Detect which cell encompasses the target text, then output its (x, y) center coordinate. 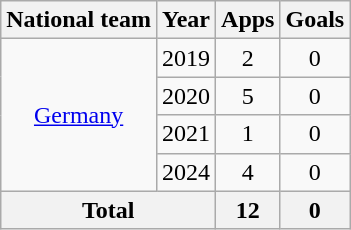
Year (186, 20)
2 (248, 58)
2021 (186, 134)
Goals (315, 20)
Germany (79, 115)
Apps (248, 20)
1 (248, 134)
4 (248, 172)
5 (248, 96)
Total (108, 210)
National team (79, 20)
2020 (186, 96)
12 (248, 210)
2024 (186, 172)
2019 (186, 58)
